Scan for the cell matching the given text and deliver its [x, y] coordinate at center. 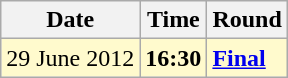
16:30 [174, 58]
Round [247, 20]
29 June 2012 [70, 58]
Date [70, 20]
Time [174, 20]
Final [247, 58]
